Return (x, y) of the center of cell containing provided text 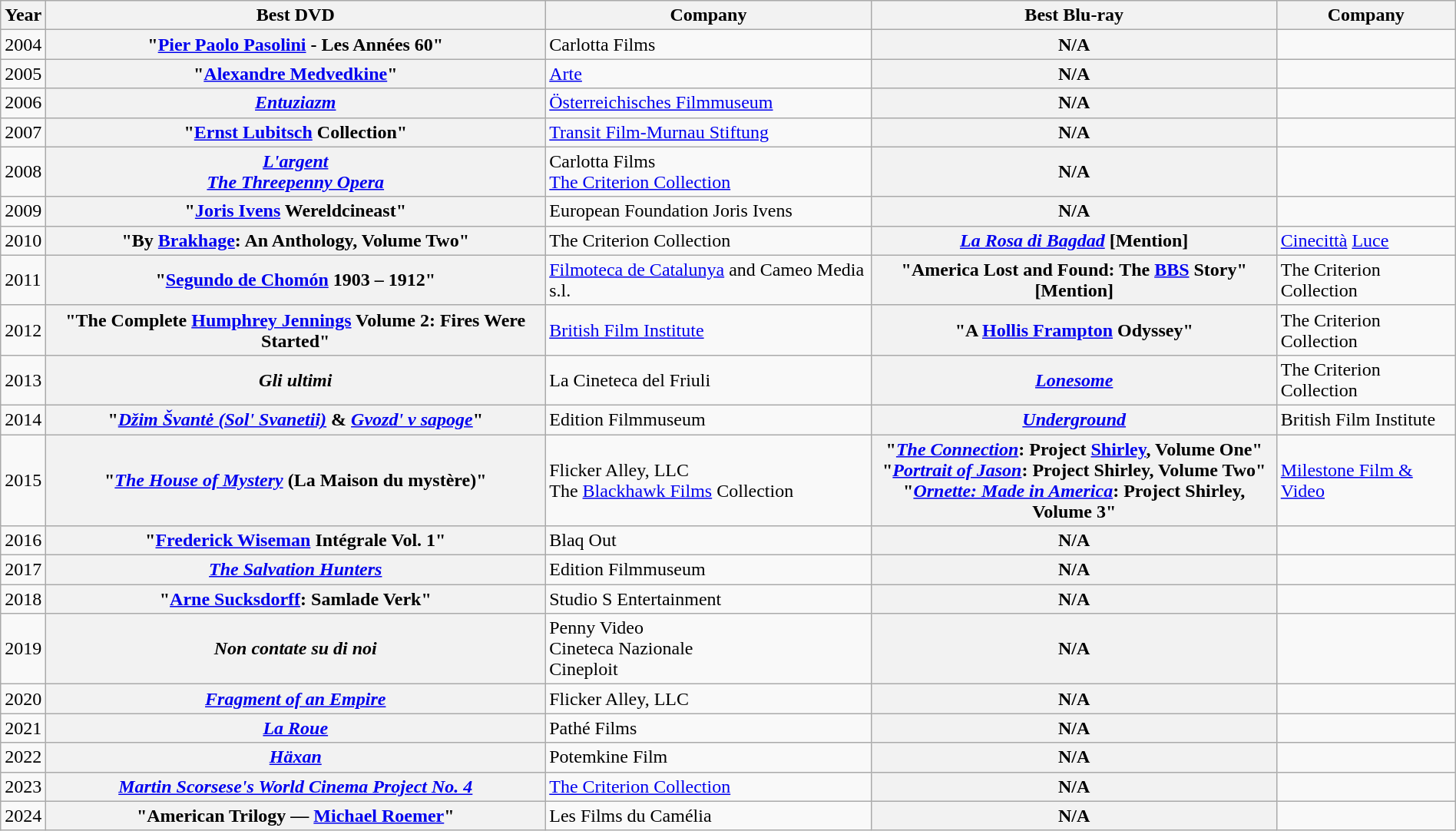
"Ernst Lubitsch Collection" (296, 132)
2004 (23, 45)
Potemkine Film (708, 757)
"America Lost and Found: The BBS Story" [Mention] (1074, 280)
"American Trilogy — Michael Roemer" (296, 816)
"Pier Paolo Pasolini - Les Années 60" (296, 45)
2020 (23, 699)
Underground (1074, 419)
Non contate su di noi (296, 649)
Studio S Entertainment (708, 599)
Lonesome (1074, 379)
Les Films du Camélia (708, 816)
Arte (708, 74)
"The Complete Humphrey Jennings Volume 2: Fires Were Started" (296, 330)
Gli ultimi (296, 379)
Best DVD (296, 15)
2011 (23, 280)
La Rosa di Bagdad [Mention] (1074, 240)
"By Brakhage: An Anthology, Volume Two" (296, 240)
European Foundation Joris Ivens (708, 211)
"The Connection: Project Shirley, Volume One""Portrait of Jason: Project Shirley, Volume Two""Ornette: Made in America: Project Shirley, Volume 3" (1074, 481)
2023 (23, 786)
2010 (23, 240)
Cinecittà Luce (1365, 240)
2021 (23, 728)
The Salvation Hunters (296, 570)
Entuziazm (296, 103)
2006 (23, 103)
"Alexandre Medvedkine" (296, 74)
2022 (23, 757)
"Arne Sucksdorff: Samlade Verk" (296, 599)
Häxan (296, 757)
"Joris Ivens Wereldcineast" (296, 211)
"Frederick Wiseman Intégrale Vol. 1" (296, 541)
"A Hollis Frampton Odyssey" (1074, 330)
La Cineteca del Friuli (708, 379)
2012 (23, 330)
2018 (23, 599)
Martin Scorsese's World Cinema Project No. 4 (296, 786)
Year (23, 15)
Pathé Films (708, 728)
2015 (23, 481)
"Džim Švantė (Sol' Svanetii) & Gvozd' v sapoge" (296, 419)
2008 (23, 172)
"Segundo de Chomón 1903 – 1912" (296, 280)
2019 (23, 649)
"The House of Mystery (La Maison du mystère)" (296, 481)
Flicker Alley, LLC (708, 699)
2009 (23, 211)
2013 (23, 379)
La Roue (296, 728)
2016 (23, 541)
Blaq Out (708, 541)
Fragment of an Empire (296, 699)
Filmoteca de Catalunya and Cameo Media s.l. (708, 280)
Carlotta FilmsThe Criterion Collection (708, 172)
2005 (23, 74)
L'argentThe Threepenny Opera (296, 172)
Österreichisches Filmmuseum (708, 103)
Transit Film-Murnau Stiftung (708, 132)
2024 (23, 816)
2014 (23, 419)
Milestone Film & Video (1365, 481)
2007 (23, 132)
Flicker Alley, LLCThe Blackhawk Films Collection (708, 481)
Best Blu-ray (1074, 15)
Carlotta Films (708, 45)
2017 (23, 570)
Penny VideoCineteca NazionaleCineploit (708, 649)
